Return the [X, Y] coordinate for the center point of the cell that contains the specified text.  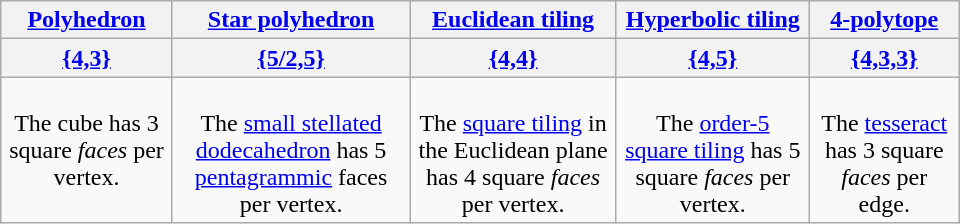
{5/2,5} [291, 58]
The order-5 square tiling has 5 square faces per vertex. [712, 150]
Polyhedron [87, 20]
{4,3} [87, 58]
Hyperbolic tiling [712, 20]
The tesseract has 3 square faces per edge. [884, 150]
The cube has 3 square faces per vertex. [87, 150]
Star polyhedron [291, 20]
Euclidean tiling [513, 20]
{4,3,3} [884, 58]
{4,4} [513, 58]
The square tiling in the Euclidean plane has 4 square faces per vertex. [513, 150]
4-polytope [884, 20]
{4,5} [712, 58]
The small stellated dodecahedron has 5 pentagrammic faces per vertex. [291, 150]
